Return the (X, Y) coordinate for the center point of the cell that contains the specified text.  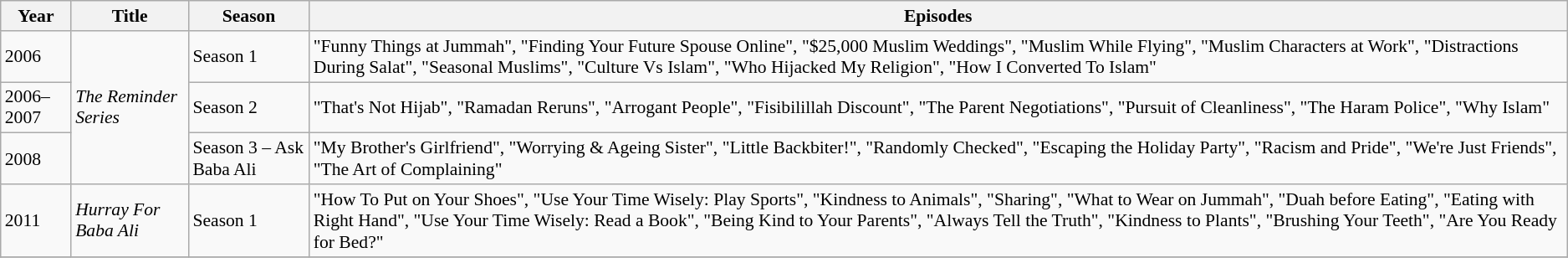
2006–2007 (36, 107)
Hurray For Baba Ali (130, 221)
Season (248, 16)
Season 2 (248, 107)
2008 (36, 159)
2006 (36, 57)
Title (130, 16)
Year (36, 16)
2011 (36, 221)
The Reminder Series (130, 107)
Episodes (938, 16)
Season 3 – Ask Baba Ali (248, 159)
